Find where the given text appears and provide that cell's center as [X, Y] coordinate. 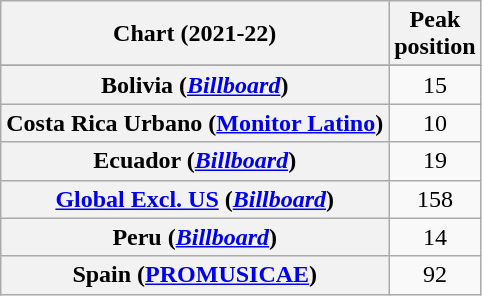
92 [435, 275]
Ecuador (Billboard) [195, 161]
Costa Rica Urbano (Monitor Latino) [195, 123]
Chart (2021-22) [195, 34]
158 [435, 199]
Peakposition [435, 34]
Global Excl. US (Billboard) [195, 199]
10 [435, 123]
Bolivia (Billboard) [195, 85]
15 [435, 85]
19 [435, 161]
Peru (Billboard) [195, 237]
14 [435, 237]
Spain (PROMUSICAE) [195, 275]
